Identify which cell holds the provided text, then report its (x, y) central coordinate. 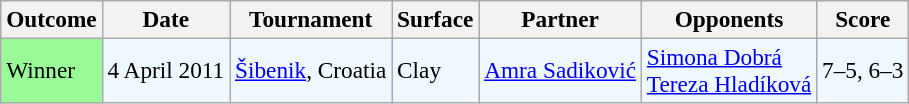
Opponents (728, 19)
Amra Sadiković (560, 70)
Surface (436, 19)
Šibenik, Croatia (311, 70)
Tournament (311, 19)
Simona Dobrá Tereza Hladíková (728, 70)
Date (166, 19)
4 April 2011 (166, 70)
Outcome (52, 19)
Score (863, 19)
Clay (436, 70)
7–5, 6–3 (863, 70)
Winner (52, 70)
Partner (560, 19)
